Output the [x, y] coordinate of the center of the cell containing the given text.  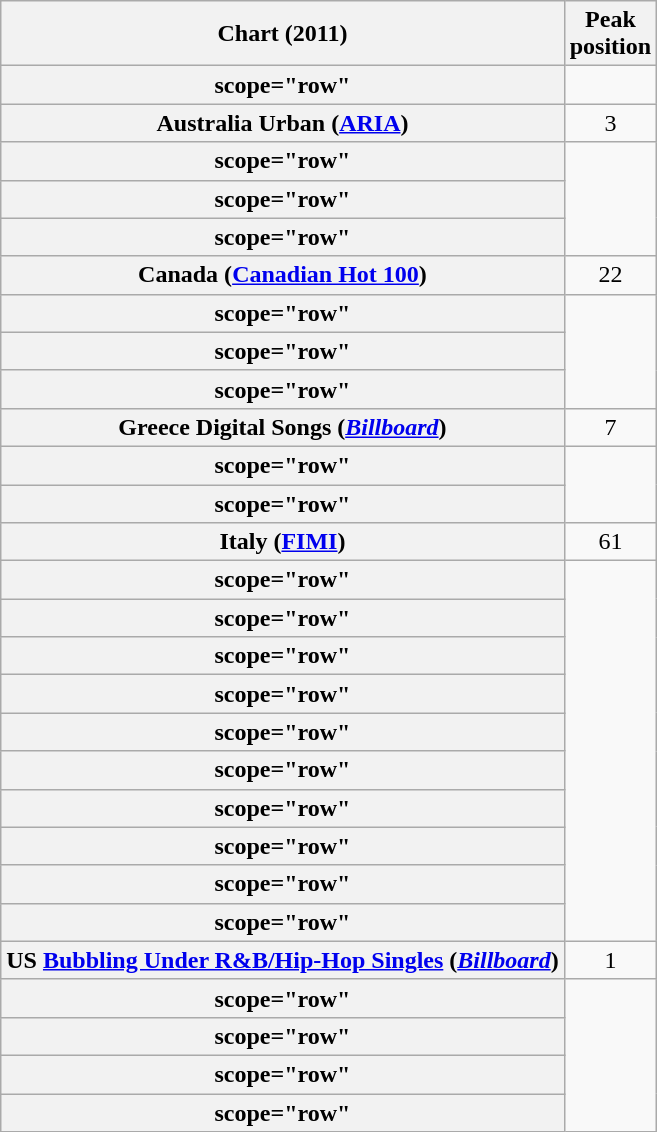
US Bubbling Under R&B/Hip-Hop Singles (Billboard) [282, 960]
3 [610, 123]
Peakposition [610, 34]
Italy (FIMI) [282, 542]
61 [610, 542]
1 [610, 960]
Greece Digital Songs (Billboard) [282, 427]
Chart (2011) [282, 34]
Canada (Canadian Hot 100) [282, 275]
22 [610, 275]
Australia Urban (ARIA) [282, 123]
7 [610, 427]
